Capture the cell that displays the provided text and extract its [x, y] central coordinate. 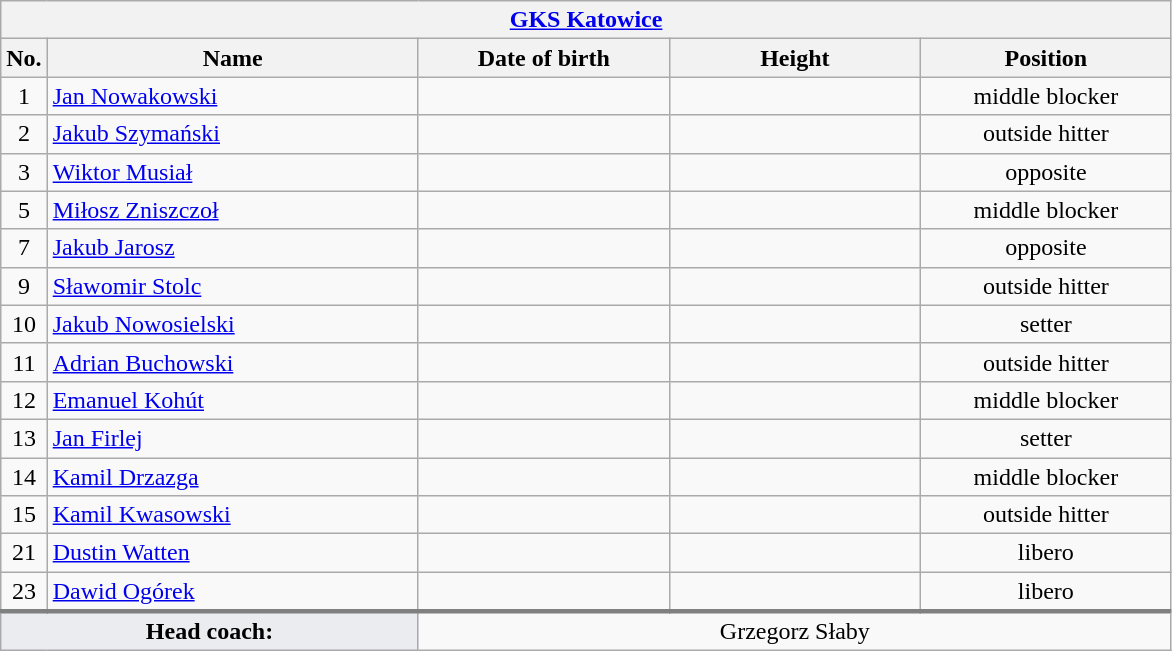
21 [24, 553]
3 [24, 172]
11 [24, 362]
Jakub Szymański [232, 134]
15 [24, 515]
Height [794, 58]
Jakub Jarosz [232, 248]
10 [24, 324]
Adrian Buchowski [232, 362]
GKS Katowice [586, 20]
14 [24, 477]
Dawid Ogórek [232, 592]
2 [24, 134]
Dustin Watten [232, 553]
Wiktor Musiał [232, 172]
Position [1046, 58]
Miłosz Zniszczoł [232, 210]
Name [232, 58]
23 [24, 592]
Grzegorz Słaby [794, 631]
5 [24, 210]
13 [24, 438]
Sławomir Stolc [232, 286]
Head coach: [210, 631]
7 [24, 248]
Jan Nowakowski [232, 96]
1 [24, 96]
Emanuel Kohút [232, 400]
Date of birth [544, 58]
Kamil Drzazga [232, 477]
Kamil Kwasowski [232, 515]
9 [24, 286]
No. [24, 58]
12 [24, 400]
Jakub Nowosielski [232, 324]
Jan Firlej [232, 438]
